Search for the cell housing the specified text and yield its [X, Y] center coordinate. 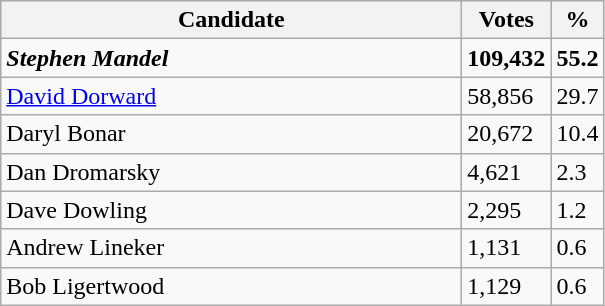
10.4 [578, 134]
4,621 [506, 172]
1.2 [578, 210]
Votes [506, 20]
Candidate [232, 20]
Andrew Lineker [232, 248]
2.3 [578, 172]
1,131 [506, 248]
1,129 [506, 286]
David Dorward [232, 96]
20,672 [506, 134]
2,295 [506, 210]
Stephen Mandel [232, 58]
Dave Dowling [232, 210]
Bob Ligertwood [232, 286]
Daryl Bonar [232, 134]
109,432 [506, 58]
% [578, 20]
29.7 [578, 96]
58,856 [506, 96]
55.2 [578, 58]
Dan Dromarsky [232, 172]
